Find where the given text appears and provide that cell's center as (X, Y) coordinate. 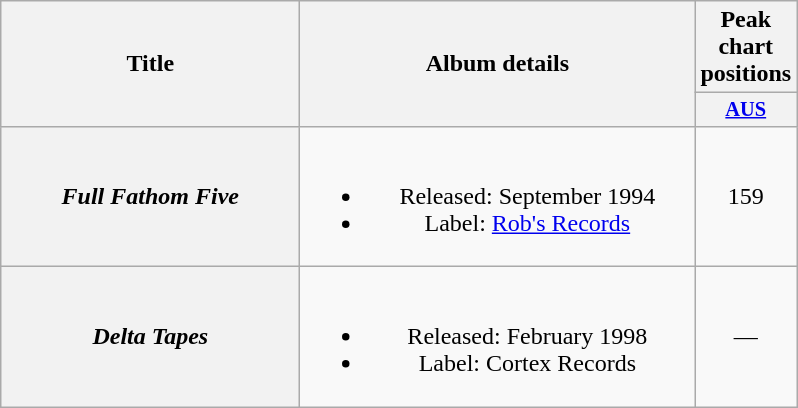
Title (150, 64)
Delta Tapes (150, 337)
AUS (746, 110)
Peak chartpositions (746, 47)
Released: September 1994Label: Rob's Records (498, 196)
— (746, 337)
Released: February 1998Label: Cortex Records (498, 337)
159 (746, 196)
Full Fathom Five (150, 196)
Album details (498, 64)
